Pinpoint the cell where the given text exists, returning its (X, Y) midpoint coordinate. 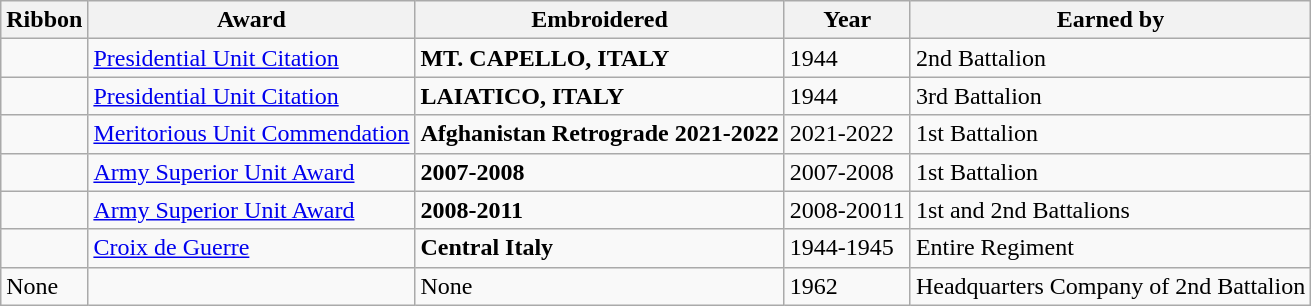
Year (847, 20)
1st and 2nd Battalions (1110, 210)
Meritorious Unit Commendation (252, 134)
MT. CAPELLO, ITALY (600, 58)
Headquarters Company of 2nd Battalion (1110, 286)
2021-2022 (847, 134)
LAIATICO, ITALY (600, 96)
Embroidered (600, 20)
Award (252, 20)
Central Italy (600, 248)
2008-20011 (847, 210)
Afghanistan Retrograde 2021-2022 (600, 134)
Earned by (1110, 20)
3rd Battalion (1110, 96)
1962 (847, 286)
2nd Battalion (1110, 58)
Entire Regiment (1110, 248)
1944-1945 (847, 248)
Croix de Guerre (252, 248)
Ribbon (44, 20)
2008-2011 (600, 210)
